Locate the cell with the specified text and output its [X, Y] center coordinate. 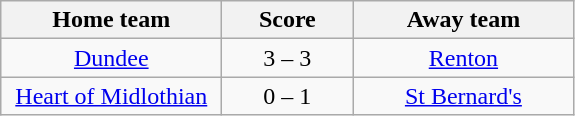
Dundee [112, 58]
0 – 1 [288, 96]
Home team [112, 20]
Away team [464, 20]
Renton [464, 58]
Heart of Midlothian [112, 96]
3 – 3 [288, 58]
St Bernard's [464, 96]
Score [288, 20]
